For the text-containing cell, return its midpoint in (X, Y) coordinate format. 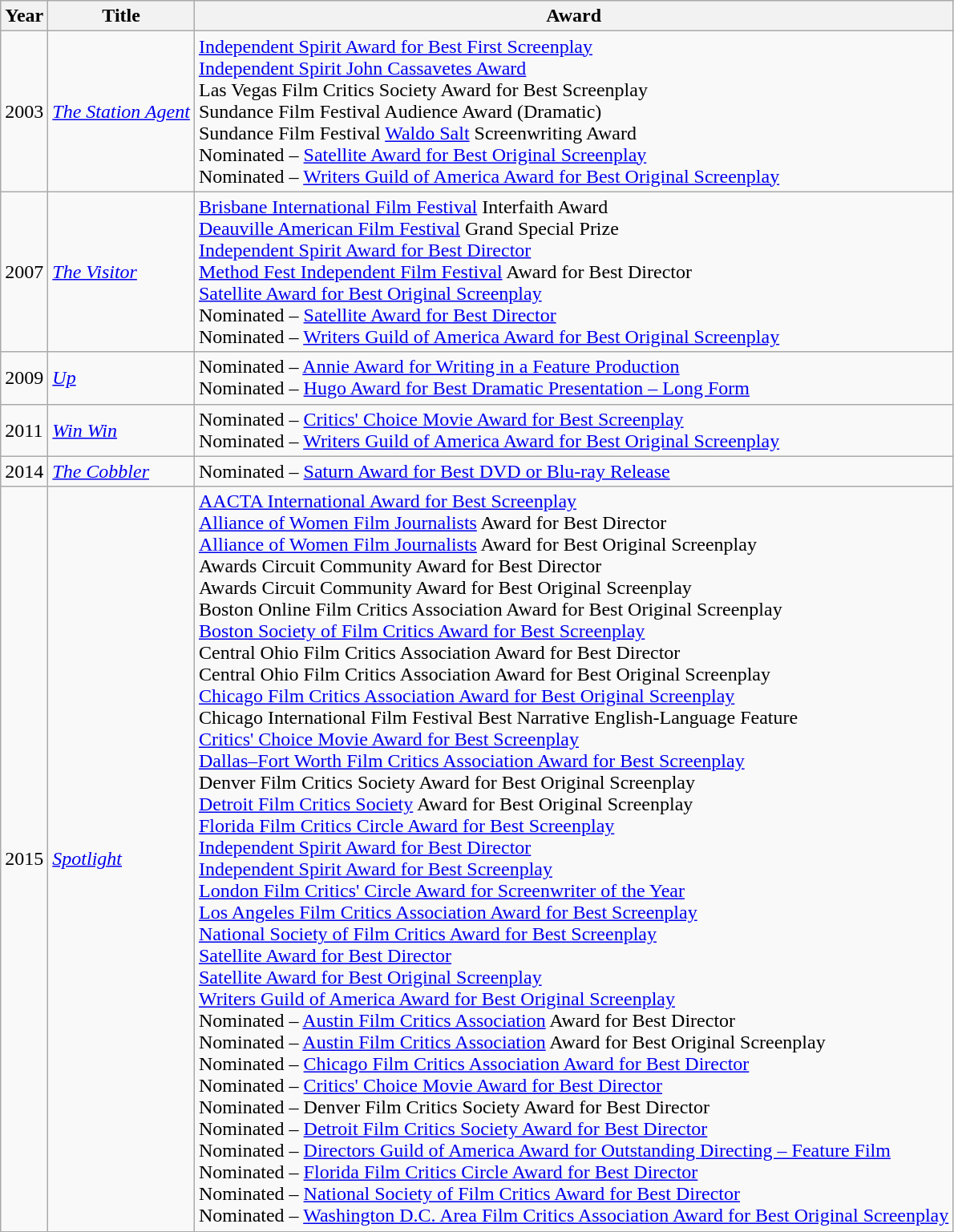
Year (24, 16)
Spotlight (122, 859)
Up (122, 378)
2007 (24, 272)
Nominated – Saturn Award for Best DVD or Blu-ray Release (573, 471)
Nominated – Annie Award for Writing in a Feature ProductionNominated – Hugo Award for Best Dramatic Presentation – Long Form (573, 378)
2015 (24, 859)
Nominated – Critics' Choice Movie Award for Best ScreenplayNominated – Writers Guild of America Award for Best Original Screenplay (573, 430)
2003 (24, 111)
2009 (24, 378)
2014 (24, 471)
Title (122, 16)
Win Win (122, 430)
The Visitor (122, 272)
The Station Agent (122, 111)
Award (573, 16)
2011 (24, 430)
The Cobbler (122, 471)
